Search for the cell housing the specified text and yield its [X, Y] center coordinate. 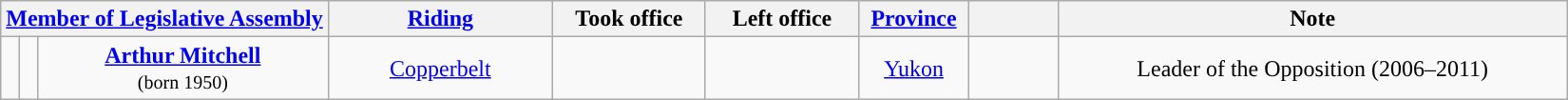
Arthur Mitchell(born 1950) [182, 69]
Member of Legislative Assembly [165, 19]
Province [914, 19]
Leader of the Opposition (2006–2011) [1312, 69]
Note [1312, 19]
Took office [629, 19]
Yukon [914, 69]
Left office [781, 19]
Riding [440, 19]
Copperbelt [440, 69]
